Search for the cell housing the specified text and yield its (x, y) center coordinate. 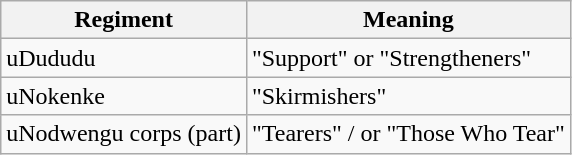
uDududu (124, 58)
"Support" or "Strengtheners" (408, 58)
Regiment (124, 20)
uNokenke (124, 96)
"Tearers" / or "Those Who Tear" (408, 134)
uNodwengu corps (part) (124, 134)
"Skirmishers" (408, 96)
Meaning (408, 20)
